Detect which cell encompasses the target text, then output its (x, y) center coordinate. 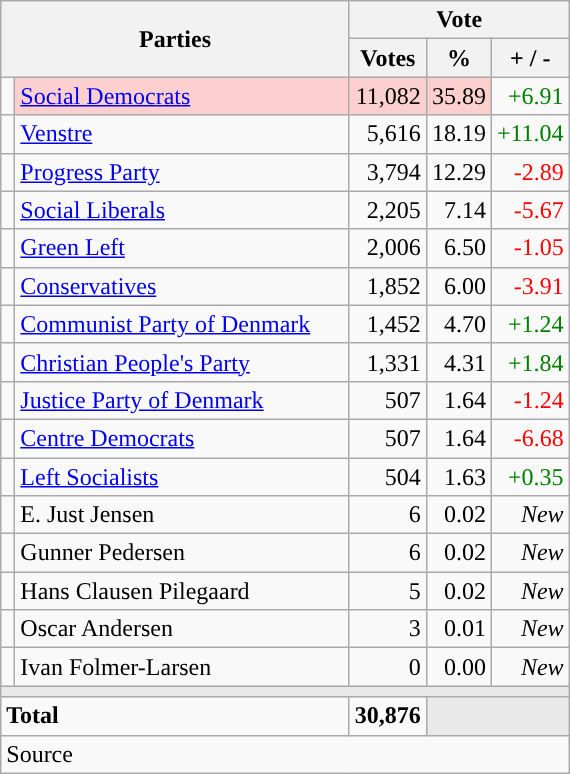
0.00 (458, 667)
-6.68 (530, 438)
Parties (176, 39)
Conservatives (182, 286)
+6.91 (530, 96)
-3.91 (530, 286)
0.01 (458, 629)
Social Democrats (182, 96)
7.14 (458, 210)
1.63 (458, 477)
-2.89 (530, 172)
Total (176, 716)
2,205 (388, 210)
0 (388, 667)
Hans Clausen Pilegaard (182, 591)
+1.84 (530, 362)
3 (388, 629)
504 (388, 477)
+1.24 (530, 324)
35.89 (458, 96)
12.29 (458, 172)
Social Liberals (182, 210)
30,876 (388, 716)
Progress Party (182, 172)
Christian People's Party (182, 362)
1,852 (388, 286)
11,082 (388, 96)
E. Just Jensen (182, 515)
Ivan Folmer-Larsen (182, 667)
2,006 (388, 248)
-1.24 (530, 400)
Oscar Andersen (182, 629)
Gunner Pedersen (182, 553)
% (458, 58)
Left Socialists (182, 477)
6.00 (458, 286)
-5.67 (530, 210)
3,794 (388, 172)
Venstre (182, 134)
Centre Democrats (182, 438)
-1.05 (530, 248)
5 (388, 591)
1,452 (388, 324)
Green Left (182, 248)
4.31 (458, 362)
18.19 (458, 134)
+0.35 (530, 477)
1,331 (388, 362)
Source (285, 754)
Communist Party of Denmark (182, 324)
Justice Party of Denmark (182, 400)
Votes (388, 58)
5,616 (388, 134)
4.70 (458, 324)
6.50 (458, 248)
+ / - (530, 58)
Vote (459, 20)
+11.04 (530, 134)
